Return [x, y] of the center of cell containing provided text 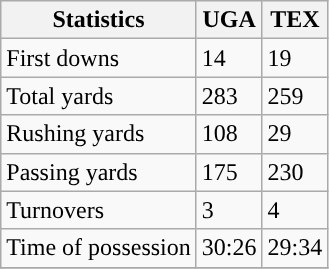
4 [295, 210]
19 [295, 58]
108 [229, 134]
First downs [99, 58]
175 [229, 172]
30:26 [229, 248]
29:34 [295, 248]
283 [229, 96]
TEX [295, 20]
Total yards [99, 96]
Rushing yards [99, 134]
Turnovers [99, 210]
UGA [229, 20]
Passing yards [99, 172]
Statistics [99, 20]
259 [295, 96]
29 [295, 134]
3 [229, 210]
14 [229, 58]
Time of possession [99, 248]
230 [295, 172]
